Determine the (X, Y) coordinate at the center of the cell enclosing the given text.  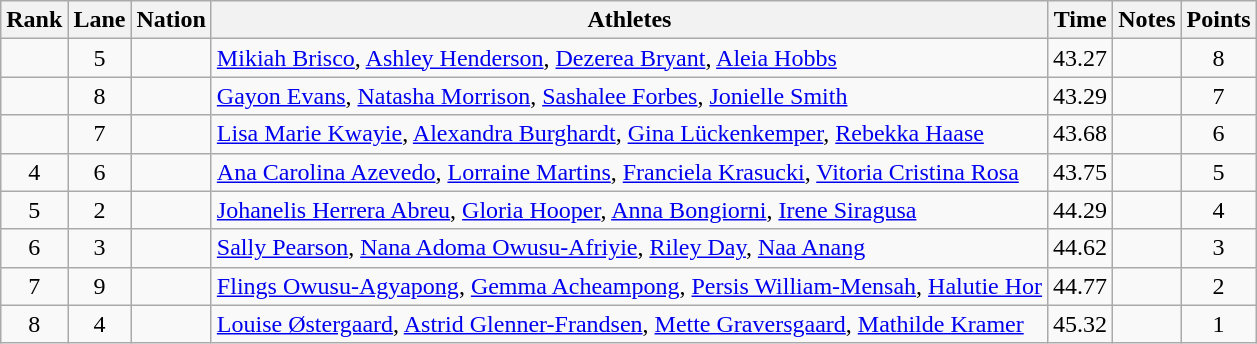
Johanelis Herrera Abreu, Gloria Hooper, Anna Bongiorni, Irene Siragusa (629, 210)
Lisa Marie Kwayie, Alexandra Burghardt, Gina Lückenkemper, Rebekka Haase (629, 134)
Gayon Evans, Natasha Morrison, Sashalee Forbes, Jonielle Smith (629, 96)
Time (1080, 20)
45.32 (1080, 324)
Nation (171, 20)
Flings Owusu-Agyapong, Gemma Acheampong, Persis William-Mensah, Halutie Hor (629, 286)
Points (1218, 20)
Notes (1147, 20)
Sally Pearson, Nana Adoma Owusu-Afriyie, Riley Day, Naa Anang (629, 248)
44.29 (1080, 210)
Louise Østergaard, Astrid Glenner-Frandsen, Mette Graversgaard, Mathilde Kramer (629, 324)
43.68 (1080, 134)
Rank (34, 20)
Athletes (629, 20)
Mikiah Brisco, Ashley Henderson, Dezerea Bryant, Aleia Hobbs (629, 58)
43.29 (1080, 96)
1 (1218, 324)
43.27 (1080, 58)
Lane (100, 20)
44.62 (1080, 248)
9 (100, 286)
43.75 (1080, 172)
Ana Carolina Azevedo, Lorraine Martins, Franciela Krasucki, Vitoria Cristina Rosa (629, 172)
44.77 (1080, 286)
